Find where the given text appears and provide that cell's center as (X, Y) coordinate. 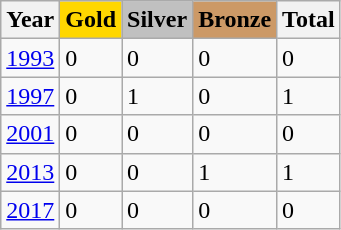
2013 (30, 172)
2017 (30, 210)
Silver (158, 20)
Bronze (235, 20)
2001 (30, 134)
Gold (91, 20)
Total (309, 20)
Year (30, 20)
1993 (30, 58)
1997 (30, 96)
